Locate the cell with the specified text and output its (x, y) center coordinate. 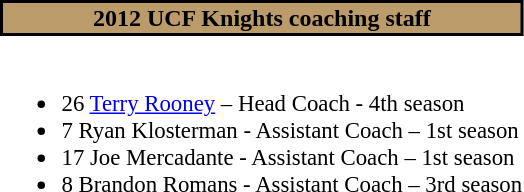
2012 UCF Knights coaching staff (262, 18)
